Identify which cell holds the provided text, then report its [x, y] central coordinate. 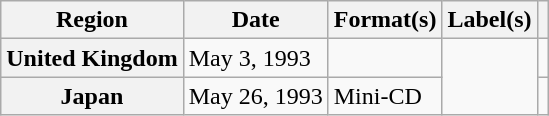
United Kingdom [92, 58]
Format(s) [385, 20]
Label(s) [490, 20]
Date [256, 20]
Region [92, 20]
Japan [92, 96]
May 26, 1993 [256, 96]
Mini-CD [385, 96]
May 3, 1993 [256, 58]
